Provide the [x, y] coordinate of the cell's center where the given text is located.  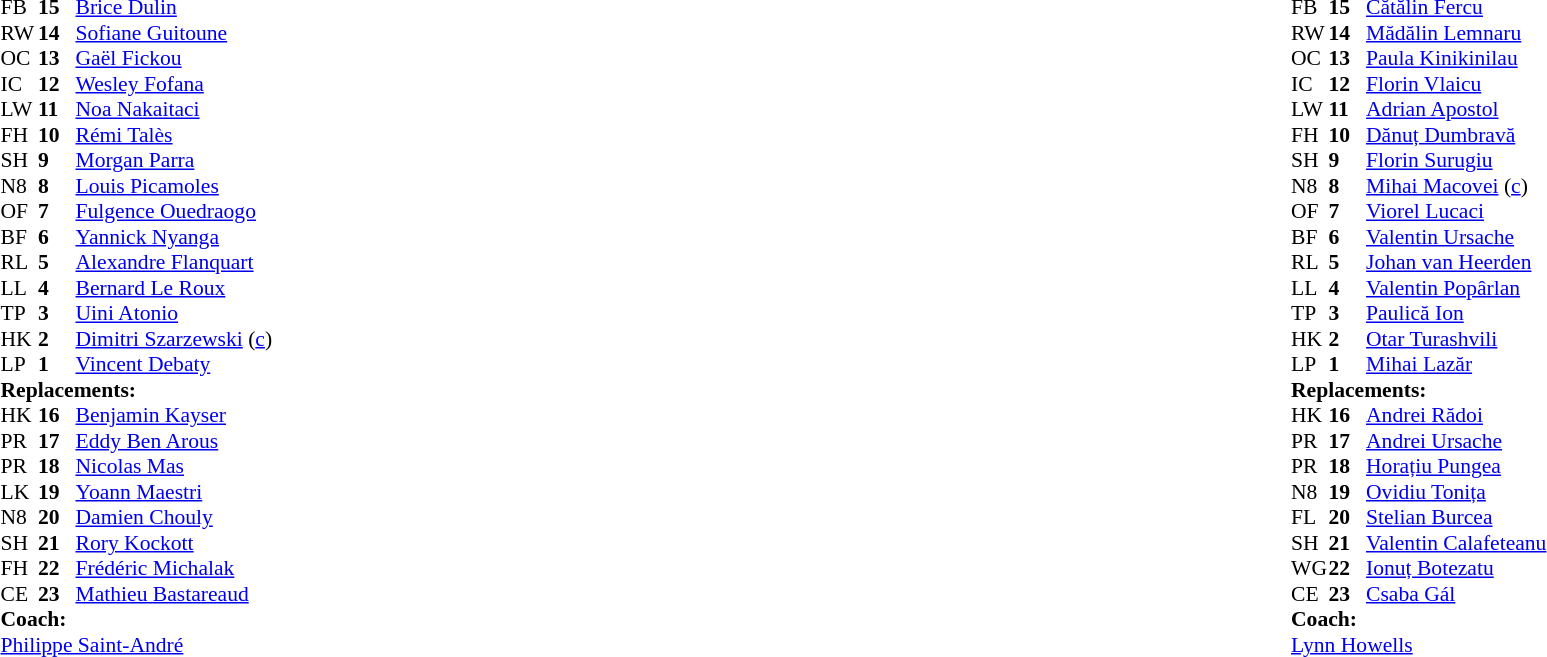
Stelian Burcea [1456, 517]
Sofiane Guitoune [174, 33]
Mădălin Lemnaru [1456, 33]
Mathieu Bastareaud [174, 594]
LK [19, 492]
Gaël Fickou [174, 59]
Ionuț Botezatu [1456, 569]
Mihai Macovei (c) [1456, 186]
Morgan Parra [174, 161]
Andrei Rădoi [1456, 415]
Otar Turashvili [1456, 339]
Nicolas Mas [174, 467]
Florin Surugiu [1456, 161]
Dănuț Dumbravă [1456, 135]
Florin Vlaicu [1456, 84]
Noa Nakaitaci [174, 109]
Yannick Nyanga [174, 237]
Valentin Popârlan [1456, 288]
FL [1310, 517]
Horațiu Pungea [1456, 467]
Viorel Lucaci [1456, 211]
Mihai Lazăr [1456, 365]
Valentin Calafeteanu [1456, 543]
WG [1310, 569]
Ovidiu Tonița [1456, 492]
Uini Atonio [174, 313]
Adrian Apostol [1456, 109]
Andrei Ursache [1456, 441]
Paulică Ion [1456, 313]
Paula Kinikinilau [1456, 59]
Vincent Debaty [174, 365]
Louis Picamoles [174, 186]
Johan van Heerden [1456, 263]
Frédéric Michalak [174, 569]
Yoann Maestri [174, 492]
Rémi Talès [174, 135]
Fulgence Ouedraogo [174, 211]
Valentin Ursache [1456, 237]
Damien Chouly [174, 517]
Bernard Le Roux [174, 288]
Dimitri Szarzewski (c) [174, 339]
Csaba Gál [1456, 594]
Eddy Ben Arous [174, 441]
Alexandre Flanquart [174, 263]
Benjamin Kayser [174, 415]
Rory Kockott [174, 543]
Wesley Fofana [174, 84]
